Detect which cell encompasses the target text, then output its [X, Y] center coordinate. 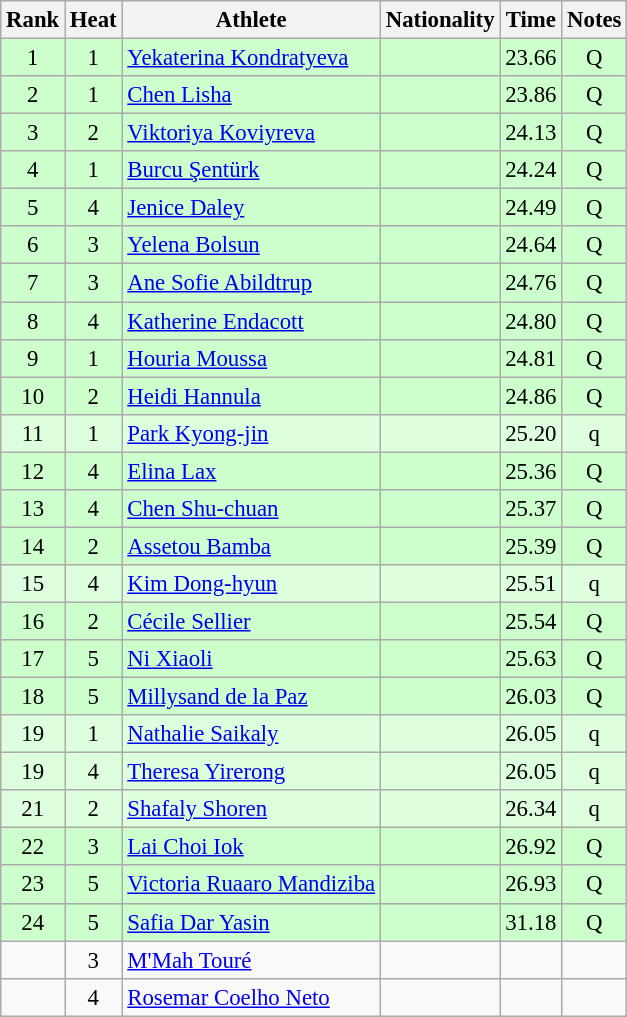
24.80 [531, 321]
18 [33, 697]
Burcu Şentürk [251, 170]
Athlete [251, 20]
Lai Choi Iok [251, 847]
9 [33, 358]
Rosemar Coelho Neto [251, 997]
26.93 [531, 885]
Kim Dong-hyun [251, 584]
Viktoriya Koviyreva [251, 133]
25.63 [531, 659]
16 [33, 621]
Heat [94, 20]
Theresa Yirerong [251, 772]
25.37 [531, 509]
23 [33, 885]
12 [33, 471]
Ane Sofie Abildtrup [251, 283]
Millysand de la Paz [251, 697]
22 [33, 847]
25.36 [531, 471]
15 [33, 584]
Rank [33, 20]
Notes [594, 20]
Time [531, 20]
Houria Moussa [251, 358]
Nathalie Saikaly [251, 734]
25.54 [531, 621]
6 [33, 245]
23.86 [531, 95]
M'Mah Touré [251, 960]
24.49 [531, 208]
24.86 [531, 396]
24.24 [531, 170]
23.66 [531, 58]
25.20 [531, 433]
14 [33, 546]
Jenice Daley [251, 208]
26.92 [531, 847]
Yelena Bolsun [251, 245]
Victoria Ruaaro Mandiziba [251, 885]
Ni Xiaoli [251, 659]
Cécile Sellier [251, 621]
Elina Lax [251, 471]
7 [33, 283]
25.51 [531, 584]
26.03 [531, 697]
24.81 [531, 358]
24.13 [531, 133]
Shafaly Shoren [251, 809]
24.64 [531, 245]
21 [33, 809]
8 [33, 321]
Chen Lisha [251, 95]
26.34 [531, 809]
Katherine Endacott [251, 321]
Park Kyong-jin [251, 433]
Heidi Hannula [251, 396]
24.76 [531, 283]
Yekaterina Kondratyeva [251, 58]
31.18 [531, 922]
Safia Dar Yasin [251, 922]
Nationality [440, 20]
10 [33, 396]
Assetou Bamba [251, 546]
11 [33, 433]
Chen Shu-chuan [251, 509]
17 [33, 659]
24 [33, 922]
13 [33, 509]
25.39 [531, 546]
